From the cell containing the given text, extract its center point as (X, Y) coordinate. 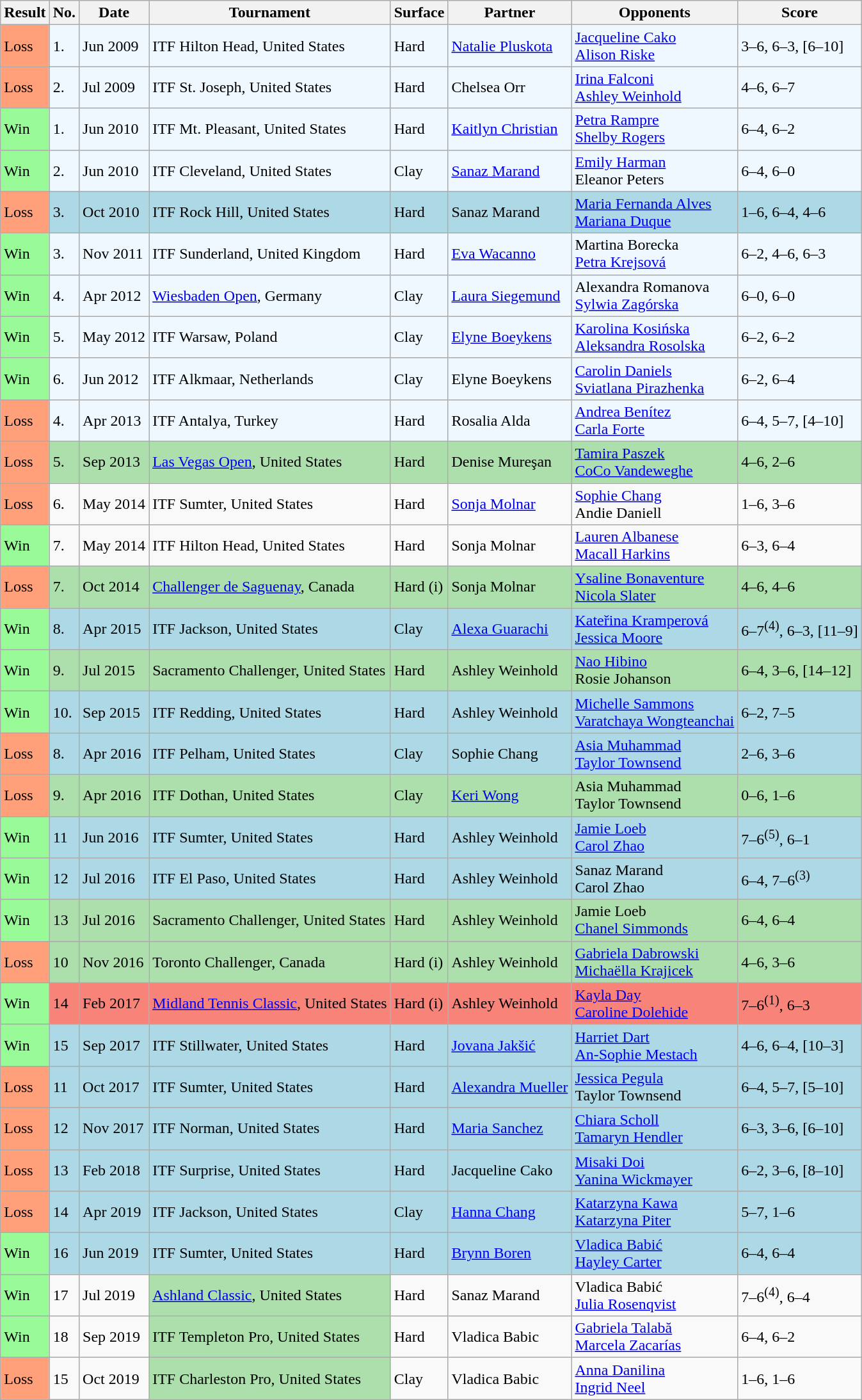
1–6, 1–6 (800, 1379)
Partner (509, 13)
Oct 2014 (114, 588)
Andrea Benítez Carla Forte (655, 420)
Brynn Boren (509, 1253)
17 (64, 1296)
Alexandra Romanova Sylwia Zagórska (655, 296)
Surface (419, 13)
Kateřina Kramperová Jessica Moore (655, 629)
Kayla Day Caroline Dolehide (655, 1004)
7–6(5), 6–1 (800, 837)
Apr 2015 (114, 629)
6–4, 5–7, [4–10] (800, 420)
Sanaz Marand Carol Zhao (655, 878)
Sophie Chang Andie Daniell (655, 503)
3–6, 6–3, [6–10] (800, 46)
6–2, 6–4 (800, 379)
ITF Charleston Pro, United States (270, 1379)
Kaitlyn Christian (509, 129)
Apr 2013 (114, 420)
Misaki Doi Yanina Wickmayer (655, 1170)
Carolin Daniels Sviatlana Pirazhenka (655, 379)
Apr 2012 (114, 296)
7–6(4), 6–4 (800, 1296)
Ashland Classic, United States (270, 1296)
Harriet Dart An-Sophie Mestach (655, 1045)
Score (800, 13)
Eva Wacanno (509, 253)
Sophie Chang (509, 754)
Hanna Chang (509, 1212)
Karolina Kosińska Aleksandra Rosolska (655, 337)
1–6, 6–4, 4–6 (800, 213)
Nov 2017 (114, 1128)
ITF Templeton Pro, United States (270, 1337)
Michelle Sammons Varatchaya Wongteanchai (655, 712)
Jessica Pegula Taylor Townsend (655, 1087)
Toronto Challenger, Canada (270, 961)
Emily Harman Eleanor Peters (655, 170)
4–6, 2–6 (800, 462)
ITF Mt. Pleasant, United States (270, 129)
2–6, 3–6 (800, 754)
Jacqueline Cako Alison Riske (655, 46)
May 2012 (114, 337)
ITF Cleveland, United States (270, 170)
Feb 2018 (114, 1170)
Vladica Babić Julia Rosenqvist (655, 1296)
6–0, 6–0 (800, 296)
6–3, 6–4 (800, 545)
4–6, 4–6 (800, 588)
Nao Hibino Rosie Johanson (655, 671)
ITF Rock Hill, United States (270, 213)
Petra Rampre Shelby Rogers (655, 129)
Alexandra Mueller (509, 1087)
16 (64, 1253)
Irina Falconi Ashley Weinhold (655, 87)
Challenger de Saguenay, Canada (270, 588)
6–7(4), 6–3, [11–9] (800, 629)
1–6, 3–6 (800, 503)
5–7, 1–6 (800, 1212)
Opponents (655, 13)
Maria Fernanda Alves Mariana Duque (655, 213)
Nov 2016 (114, 961)
6–4, 7–6(3) (800, 878)
Sep 2013 (114, 462)
Midland Tennis Classic, United States (270, 1004)
Vladica Babić Hayley Carter (655, 1253)
Jamie Loeb Chanel Simmonds (655, 921)
Gabriela Talabă Marcela Zacarías (655, 1337)
Jul 2009 (114, 87)
Sep 2019 (114, 1337)
ITF Antalya, Turkey (270, 420)
Martina Borecka Petra Krejsová (655, 253)
Chiara Scholl Tamaryn Hendler (655, 1128)
6–2, 6–2 (800, 337)
Oct 2017 (114, 1087)
ITF Surprise, United States (270, 1170)
Laura Siegemund (509, 296)
ITF Pelham, United States (270, 754)
Gabriela Dabrowski Michaëlla Krajicek (655, 961)
Katarzyna Kawa Katarzyna Piter (655, 1212)
4–6, 6–7 (800, 87)
Rosalia Alda (509, 420)
Jun 2016 (114, 837)
ITF El Paso, United States (270, 878)
Las Vegas Open, United States (270, 462)
Maria Sanchez (509, 1128)
ITF Sunderland, United Kingdom (270, 253)
6–3, 3–6, [6–10] (800, 1128)
Jun 2012 (114, 379)
18 (64, 1337)
Nov 2011 (114, 253)
6–2, 4–6, 6–3 (800, 253)
4–6, 3–6 (800, 961)
Oct 2019 (114, 1379)
ITF Stillwater, United States (270, 1045)
6–4, 3–6, [14–12] (800, 671)
Jacqueline Cako (509, 1170)
Jul 2015 (114, 671)
ITF Alkmaar, Netherlands (270, 379)
4–6, 6–4, [10–3] (800, 1045)
ITF Warsaw, Poland (270, 337)
Feb 2017 (114, 1004)
Jul 2019 (114, 1296)
Oct 2010 (114, 213)
Natalie Pluskota (509, 46)
Sep 2017 (114, 1045)
10. (64, 712)
Date (114, 13)
Jamie Loeb Carol Zhao (655, 837)
Keri Wong (509, 795)
ITF Redding, United States (270, 712)
ITF Norman, United States (270, 1128)
7–6(1), 6–3 (800, 1004)
Tamira Paszek CoCo Vandeweghe (655, 462)
Anna Danilina Ingrid Neel (655, 1379)
Jun 2019 (114, 1253)
Ysaline Bonaventure Nicola Slater (655, 588)
6–4, 5–7, [5–10] (800, 1087)
Lauren Albanese Macall Harkins (655, 545)
ITF Dothan, United States (270, 795)
10 (64, 961)
Apr 2019 (114, 1212)
0–6, 1–6 (800, 795)
Alexa Guarachi (509, 629)
Chelsea Orr (509, 87)
6–2, 3–6, [8–10] (800, 1170)
Wiesbaden Open, Germany (270, 296)
ITF St. Joseph, United States (270, 87)
Result (25, 13)
Jovana Jakšić (509, 1045)
Tournament (270, 13)
6–2, 7–5 (800, 712)
Denise Mureşan (509, 462)
Jun 2009 (114, 46)
Sep 2015 (114, 712)
6–4, 6–0 (800, 170)
No. (64, 13)
